Extract the (x, y) coordinate from the center of the cell holding the provided text.  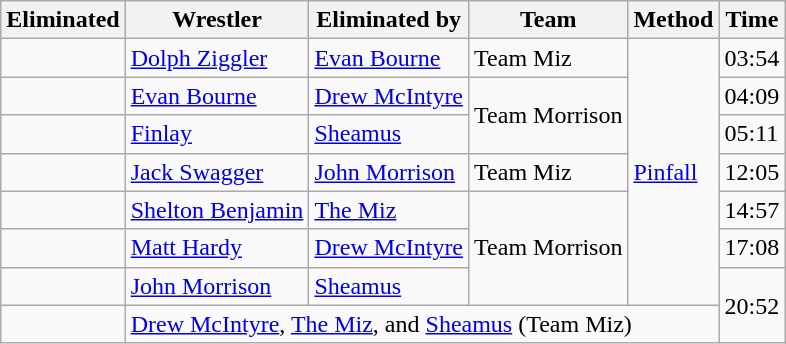
Pinfall (674, 172)
Finlay (217, 134)
Time (752, 20)
14:57 (752, 210)
04:09 (752, 96)
17:08 (752, 248)
Dolph Ziggler (217, 58)
Eliminated by (389, 20)
Eliminated (63, 20)
20:52 (752, 305)
03:54 (752, 58)
Team (548, 20)
12:05 (752, 172)
05:11 (752, 134)
Method (674, 20)
Matt Hardy (217, 248)
The Miz (389, 210)
Jack Swagger (217, 172)
Wrestler (217, 20)
Drew McIntyre, The Miz, and Sheamus (Team Miz) (422, 324)
Shelton Benjamin (217, 210)
